Locate the cell with the specified text and output its [x, y] center coordinate. 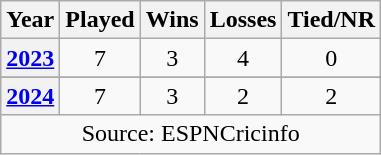
2024 [30, 96]
Tied/NR [332, 20]
Year [30, 20]
2023 [30, 58]
0 [332, 58]
4 [243, 58]
Source: ESPNCricinfo [191, 134]
Played [100, 20]
Losses [243, 20]
Wins [172, 20]
